Search for the cell housing the specified text and yield its [x, y] center coordinate. 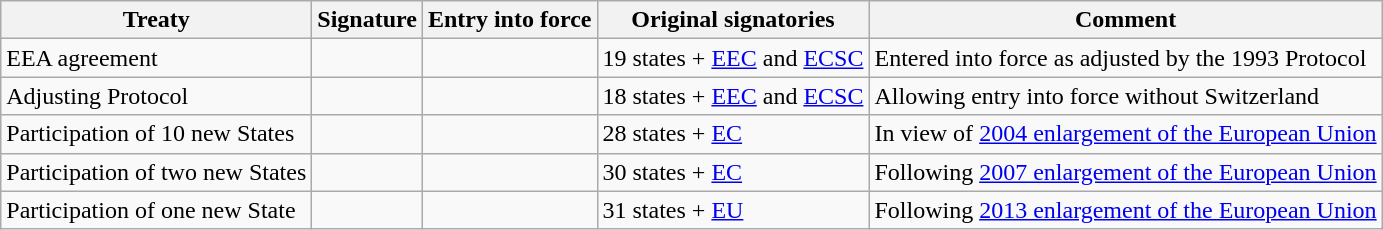
31 states + EU [733, 210]
19 states + EEC and ECSC [733, 58]
Comment [1126, 20]
18 states + EEC and ECSC [733, 96]
In view of 2004 enlargement of the European Union [1126, 134]
Participation of 10 new States [156, 134]
Following 2013 enlargement of the European Union [1126, 210]
Allowing entry into force without Switzerland [1126, 96]
Entry into force [510, 20]
Adjusting Protocol [156, 96]
Participation of one new State [156, 210]
Original signatories [733, 20]
Entered into force as adjusted by the 1993 Protocol [1126, 58]
Following 2007 enlargement of the European Union [1126, 172]
Participation of two new States [156, 172]
Signature [368, 20]
30 states + EC [733, 172]
Treaty [156, 20]
28 states + EC [733, 134]
EEA agreement [156, 58]
